Return the (x, y) coordinate for the center point of the cell that contains the specified text.  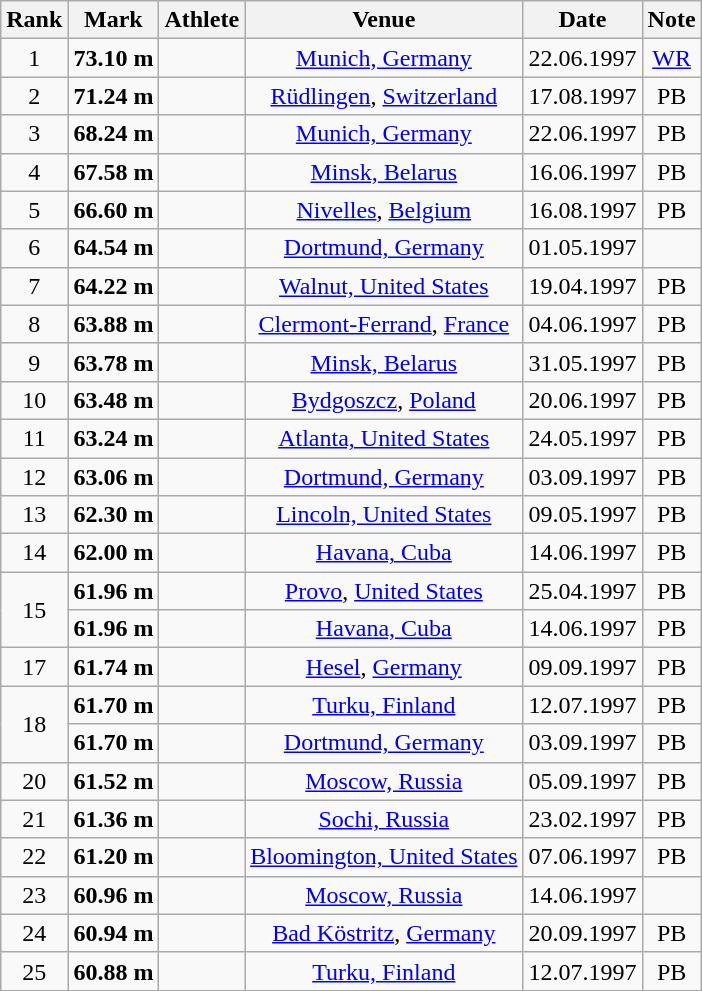
24.05.1997 (582, 438)
61.20 m (114, 857)
07.06.1997 (582, 857)
Athlete (202, 20)
2 (34, 96)
Provo, United States (384, 591)
22 (34, 857)
16.06.1997 (582, 172)
60.96 m (114, 895)
11 (34, 438)
63.78 m (114, 362)
62.30 m (114, 515)
Clermont-Ferrand, France (384, 324)
3 (34, 134)
23 (34, 895)
62.00 m (114, 553)
Atlanta, United States (384, 438)
WR (672, 58)
Rank (34, 20)
17.08.1997 (582, 96)
24 (34, 933)
04.06.1997 (582, 324)
09.09.1997 (582, 667)
64.22 m (114, 286)
5 (34, 210)
61.74 m (114, 667)
18 (34, 724)
09.05.1997 (582, 515)
8 (34, 324)
63.06 m (114, 477)
63.48 m (114, 400)
Sochi, Russia (384, 819)
9 (34, 362)
10 (34, 400)
60.94 m (114, 933)
Note (672, 20)
63.88 m (114, 324)
31.05.1997 (582, 362)
63.24 m (114, 438)
66.60 m (114, 210)
Date (582, 20)
67.58 m (114, 172)
17 (34, 667)
60.88 m (114, 971)
Venue (384, 20)
61.52 m (114, 781)
20.09.1997 (582, 933)
Rüdlingen, Switzerland (384, 96)
Walnut, United States (384, 286)
16.08.1997 (582, 210)
Mark (114, 20)
20.06.1997 (582, 400)
25.04.1997 (582, 591)
1 (34, 58)
23.02.1997 (582, 819)
Bad Köstritz, Germany (384, 933)
64.54 m (114, 248)
68.24 m (114, 134)
61.36 m (114, 819)
05.09.1997 (582, 781)
14 (34, 553)
4 (34, 172)
20 (34, 781)
19.04.1997 (582, 286)
7 (34, 286)
Hesel, Germany (384, 667)
21 (34, 819)
13 (34, 515)
71.24 m (114, 96)
73.10 m (114, 58)
12 (34, 477)
15 (34, 610)
25 (34, 971)
Bydgoszcz, Poland (384, 400)
6 (34, 248)
Lincoln, United States (384, 515)
Nivelles, Belgium (384, 210)
01.05.1997 (582, 248)
Bloomington, United States (384, 857)
